Return the [x, y] coordinate for the center point of the cell that contains the specified text.  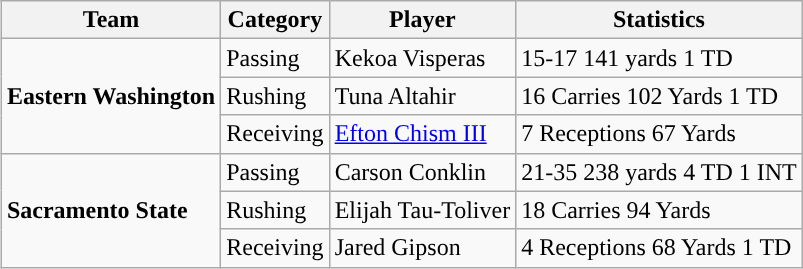
Tuna Altahir [422, 96]
15-17 141 yards 1 TD [660, 58]
4 Receptions 68 Yards 1 TD [660, 248]
21-35 238 yards 4 TD 1 INT [660, 172]
Category [275, 20]
Elijah Tau-Toliver [422, 210]
Kekoa Visperas [422, 58]
16 Carries 102 Yards 1 TD [660, 96]
Sacramento State [110, 210]
Team [110, 20]
Eastern Washington [110, 96]
Player [422, 20]
18 Carries 94 Yards [660, 210]
Efton Chism III [422, 134]
Jared Gipson [422, 248]
Carson Conklin [422, 172]
7 Receptions 67 Yards [660, 134]
Statistics [660, 20]
